Pinpoint the cell where the given text exists, returning its [X, Y] midpoint coordinate. 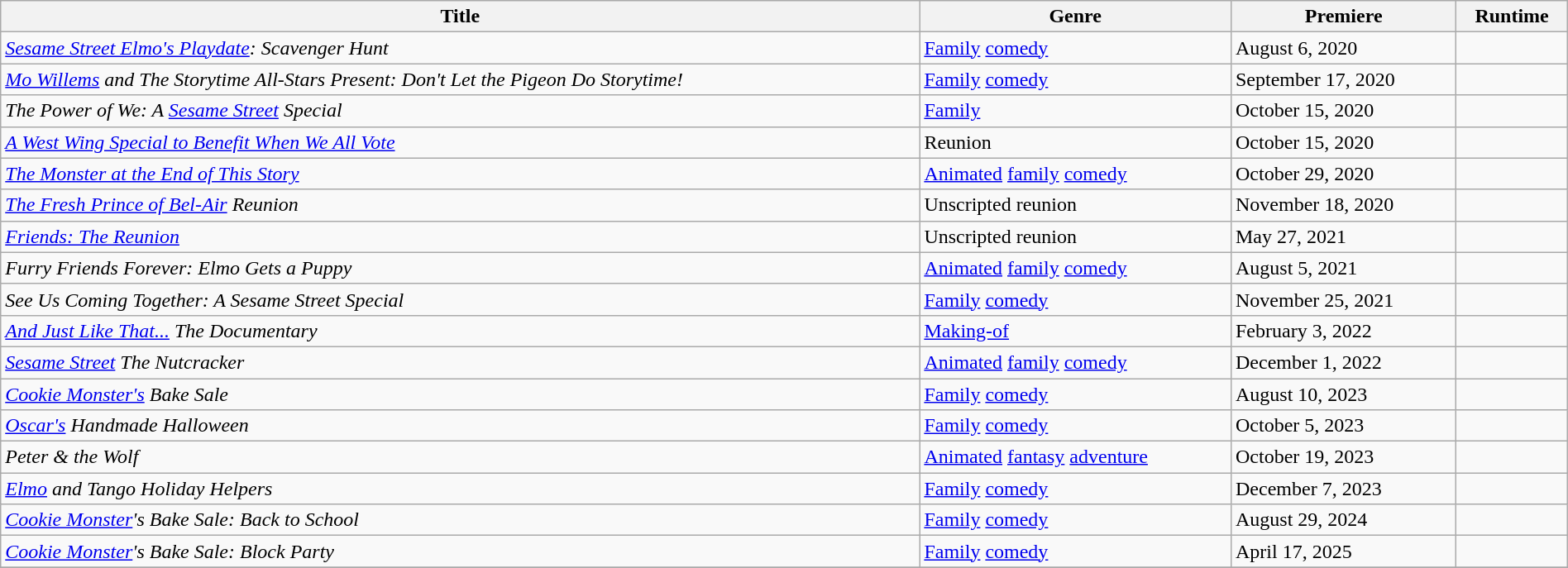
Cookie Monster's Bake Sale: Back to School [460, 520]
Peter & the Wolf [460, 457]
Cookie Monster's Bake Sale [460, 394]
Oscar's Handmade Halloween [460, 426]
Premiere [1343, 17]
The Power of We: A Sesame Street Special [460, 111]
Cookie Monster's Bake Sale: Block Party [460, 551]
Reunion [1075, 142]
November 18, 2020 [1343, 205]
October 5, 2023 [1343, 426]
November 25, 2021 [1343, 299]
December 1, 2022 [1343, 362]
August 5, 2021 [1343, 268]
August 29, 2024 [1343, 520]
Making-of [1075, 331]
Mo Willems and The Storytime All-Stars Present: Don't Let the Pigeon Do Storytime! [460, 79]
Title [460, 17]
Friends: The Reunion [460, 236]
Runtime [1512, 17]
A West Wing Special to Benefit When We All Vote [460, 142]
Sesame Street Elmo's Playdate: Scavenger Hunt [460, 48]
Sesame Street The Nutcracker [460, 362]
August 10, 2023 [1343, 394]
August 6, 2020 [1343, 48]
December 7, 2023 [1343, 489]
September 17, 2020 [1343, 79]
Family [1075, 111]
The Monster at the End of This Story [460, 174]
The Fresh Prince of Bel-Air Reunion [460, 205]
April 17, 2025 [1343, 551]
See Us Coming Together: A Sesame Street Special [460, 299]
And Just Like That... The Documentary [460, 331]
Genre [1075, 17]
Elmo and Tango Holiday Helpers [460, 489]
Animated fantasy adventure [1075, 457]
May 27, 2021 [1343, 236]
October 19, 2023 [1343, 457]
Furry Friends Forever: Elmo Gets a Puppy [460, 268]
October 29, 2020 [1343, 174]
February 3, 2022 [1343, 331]
